Extract the (x, y) coordinate from the center of the cell holding the provided text.  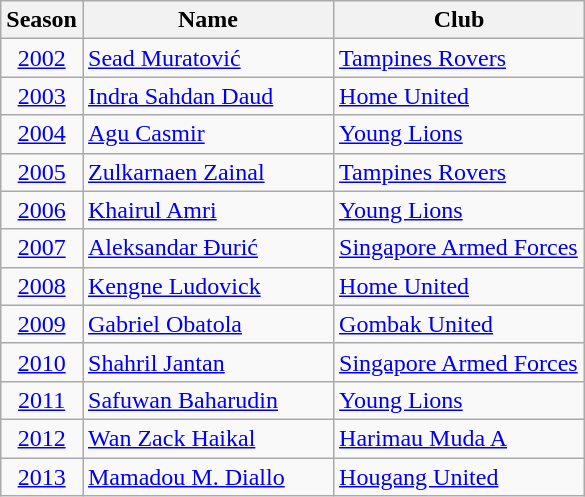
Gabriel Obatola (208, 324)
Hougang United (460, 477)
Mamadou M. Diallo (208, 477)
Club (460, 20)
2002 (42, 58)
Season (42, 20)
2008 (42, 286)
Gombak United (460, 324)
Name (208, 20)
Aleksandar Đurić (208, 248)
2004 (42, 134)
Safuwan Baharudin (208, 400)
Khairul Amri (208, 210)
2009 (42, 324)
2011 (42, 400)
Harimau Muda A (460, 438)
2013 (42, 477)
Sead Muratović (208, 58)
Kengne Ludovick (208, 286)
Indra Sahdan Daud (208, 96)
2006 (42, 210)
2003 (42, 96)
2010 (42, 362)
Wan Zack Haikal (208, 438)
2005 (42, 172)
2012 (42, 438)
Zulkarnaen Zainal (208, 172)
Shahril Jantan (208, 362)
Agu Casmir (208, 134)
2007 (42, 248)
